Return (x, y) of the center of cell containing provided text 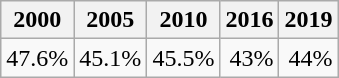
2019 (308, 20)
45.5% (184, 58)
44% (308, 58)
2010 (184, 20)
2000 (38, 20)
43% (250, 58)
2016 (250, 20)
2005 (110, 20)
45.1% (110, 58)
47.6% (38, 58)
